Locate the cell with the specified text and output its (x, y) center coordinate. 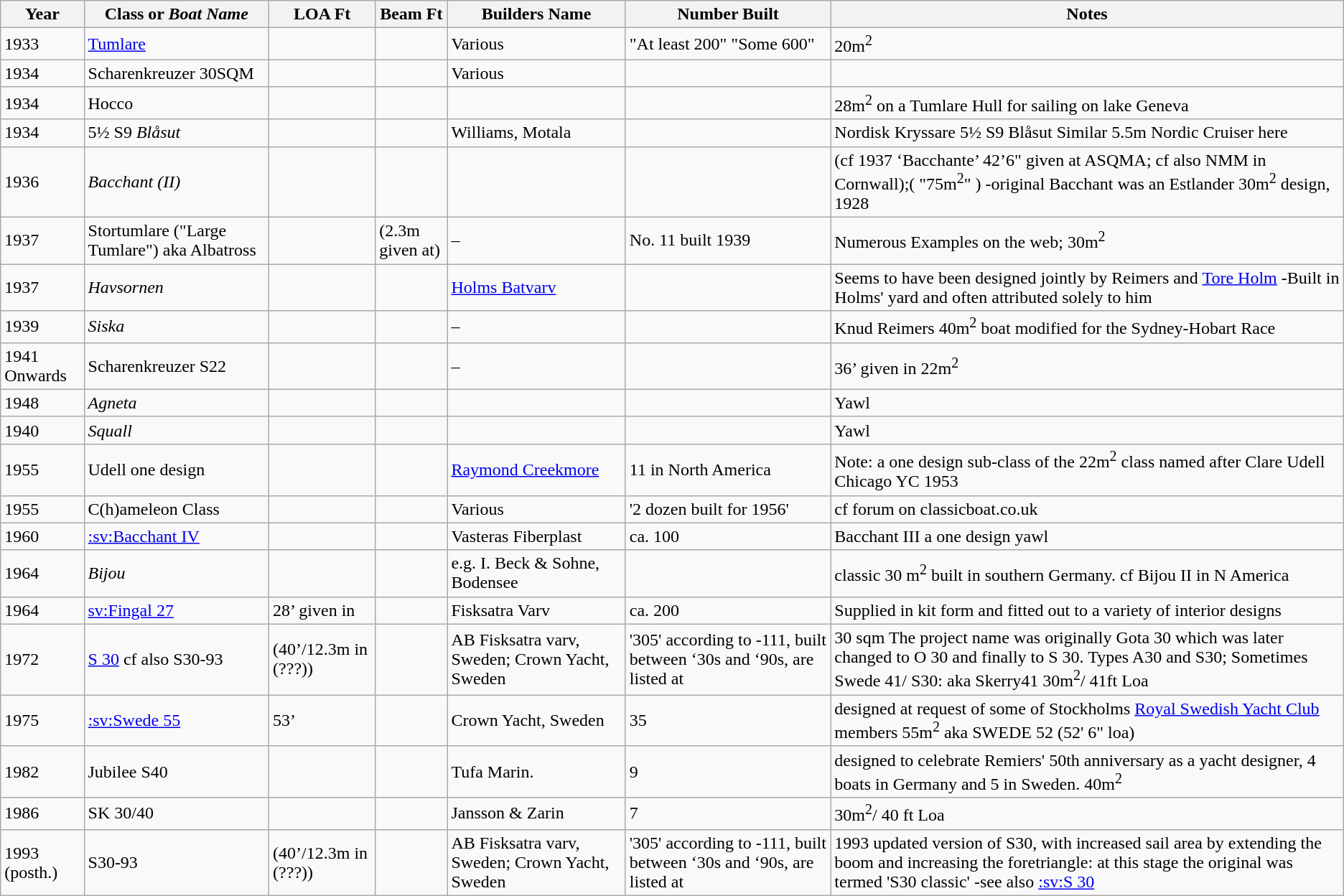
1939 (42, 327)
Seems to have been designed jointly by Reimers and Tore Holm -Built in Holms' yard and often attributed solely to him (1087, 287)
e.g. I. Beck & Sohne, Bodensee (536, 573)
(cf 1937 ‘Bacchante’ 42’6" given at ASQMA; cf also NMM in Cornwall);( "75m2" ) -original Bacchant was an Estlander 30m2 design, 1928 (1087, 182)
1982 (42, 772)
Tumlare (177, 45)
Numerous Examples on the web; 30m2 (1087, 241)
1975 (42, 721)
Builders Name (536, 14)
(2.3m given at) (411, 241)
1941 Onwards (42, 366)
Fisksatra Varv (536, 610)
C(h)ameleon Class (177, 509)
Class or Boat Name (177, 14)
Vasteras Fiberplast (536, 536)
Williams, Motala (536, 133)
ca. 100 (728, 536)
Supplied in kit form and fitted out to a variety of interior designs (1087, 610)
5½ S9 Blåsut (177, 133)
1986 (42, 814)
LOA Ft (322, 14)
9 (728, 772)
Scharenkreuzer 30SQM (177, 73)
ca. 200 (728, 610)
35 (728, 721)
:sv:Swede 55 (177, 721)
No. 11 built 1939 (728, 241)
Hocco (177, 103)
1993 (posth.) (42, 862)
Stortumlare ("Large Tumlare") aka Albatross (177, 241)
Squall (177, 430)
Siska (177, 327)
Year (42, 14)
28’ given in (322, 610)
designed to celebrate Remiers' 50th anniversary as a yacht designer, 4 boats in Germany and 5 in Sweden. 40m2 (1087, 772)
7 (728, 814)
Holms Batvarv (536, 287)
20m2 (1087, 45)
sv:Fingal 27 (177, 610)
Beam Ft (411, 14)
36’ given in 22m2 (1087, 366)
1960 (42, 536)
1972 (42, 659)
30m2/ 40 ft Loa (1087, 814)
Nordisk Kryssare 5½ S9 Blåsut Similar 5.5m Nordic Cruiser here (1087, 133)
Notes (1087, 14)
'2 dozen built for 1956' (728, 509)
S30-93 (177, 862)
SK 30/40 (177, 814)
Scharenkreuzer S22 (177, 366)
Number Built (728, 14)
Jansson & Zarin (536, 814)
S 30 cf also S30-93 (177, 659)
1936 (42, 182)
1940 (42, 430)
Havsornen (177, 287)
designed at request of some of Stockholms Royal Swedish Yacht Club members 55m2 aka SWEDE 52 (52' 6" loa) (1087, 721)
classic 30 m2 built in southern Germany. cf Bijou II in N America (1087, 573)
cf forum on classicboat.co.uk (1087, 509)
28m2 on a Tumlare Hull for sailing on lake Geneva (1087, 103)
Note: a one design sub-class of the 22m2 class named after Clare Udell Chicago YC 1953 (1087, 470)
53’ (322, 721)
Knud Reimers 40m2 boat modified for the Sydney-Hobart Race (1087, 327)
Agneta (177, 403)
Jubilee S40 (177, 772)
Bacchant (II) (177, 182)
:sv:Bacchant IV (177, 536)
1933 (42, 45)
Raymond Creekmore (536, 470)
Udell one design (177, 470)
Crown Yacht, Sweden (536, 721)
1948 (42, 403)
"At least 200" "Some 600" (728, 45)
Bijou (177, 573)
Tufa Marin. (536, 772)
11 in North America (728, 470)
Bacchant III a one design yawl (1087, 536)
